Identify which cell holds the provided text, then report its [x, y] central coordinate. 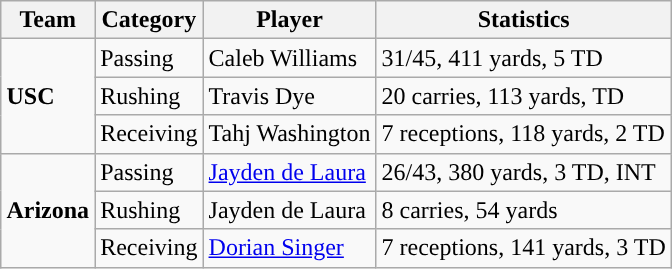
Team [48, 20]
7 receptions, 118 yards, 2 TD [524, 134]
31/45, 411 yards, 5 TD [524, 58]
USC [48, 96]
Dorian Singer [290, 248]
8 carries, 54 yards [524, 210]
Statistics [524, 20]
Player [290, 20]
Category [149, 20]
Arizona [48, 210]
Tahj Washington [290, 134]
Travis Dye [290, 96]
26/43, 380 yards, 3 TD, INT [524, 172]
Caleb Williams [290, 58]
20 carries, 113 yards, TD [524, 96]
7 receptions, 141 yards, 3 TD [524, 248]
